Capture the cell that displays the provided text and extract its (X, Y) central coordinate. 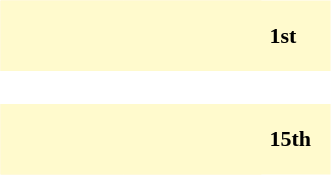
1st (296, 35)
15th (296, 139)
